Locate the cell with the specified text and output its (x, y) center coordinate. 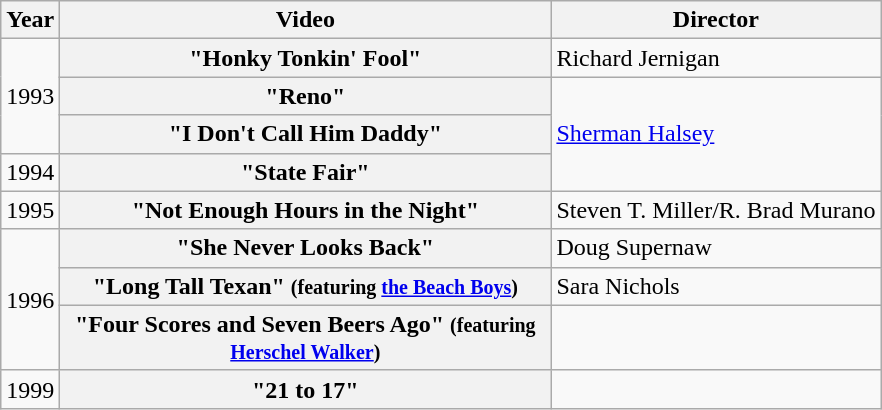
"I Don't Call Him Daddy" (306, 134)
"State Fair" (306, 172)
Year (30, 20)
"Long Tall Texan" (featuring the Beach Boys) (306, 286)
Sherman Halsey (716, 134)
"Reno" (306, 96)
Richard Jernigan (716, 58)
1999 (30, 389)
1995 (30, 210)
Steven T. Miller/R. Brad Murano (716, 210)
"Four Scores and Seven Beers Ago" (featuring Herschel Walker) (306, 338)
Sara Nichols (716, 286)
"21 to 17" (306, 389)
1993 (30, 96)
Director (716, 20)
"Not Enough Hours in the Night" (306, 210)
Doug Supernaw (716, 248)
"She Never Looks Back" (306, 248)
1994 (30, 172)
Video (306, 20)
1996 (30, 300)
"Honky Tonkin' Fool" (306, 58)
